Capture the cell that displays the provided text and extract its (x, y) central coordinate. 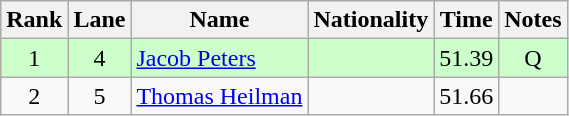
Nationality (371, 20)
Name (220, 20)
Rank (34, 20)
5 (100, 96)
Jacob Peters (220, 58)
Q (533, 58)
Thomas Heilman (220, 96)
1 (34, 58)
4 (100, 58)
Time (466, 20)
51.66 (466, 96)
Notes (533, 20)
2 (34, 96)
Lane (100, 20)
51.39 (466, 58)
